Detect which cell encompasses the target text, then output its [x, y] center coordinate. 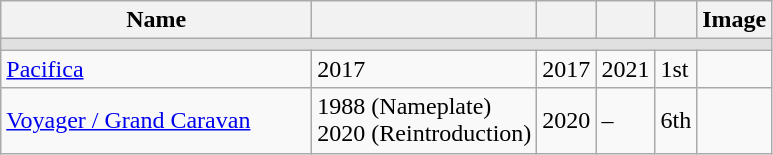
2021 [626, 69]
2020 [566, 120]
– [626, 120]
6th [676, 120]
Pacifica [156, 69]
Image [734, 20]
1988 (Nameplate)2020 (Reintroduction) [424, 120]
1st [676, 69]
Name [156, 20]
Voyager / Grand Caravan [156, 120]
